From the cell containing the given text, extract its center point as [X, Y] coordinate. 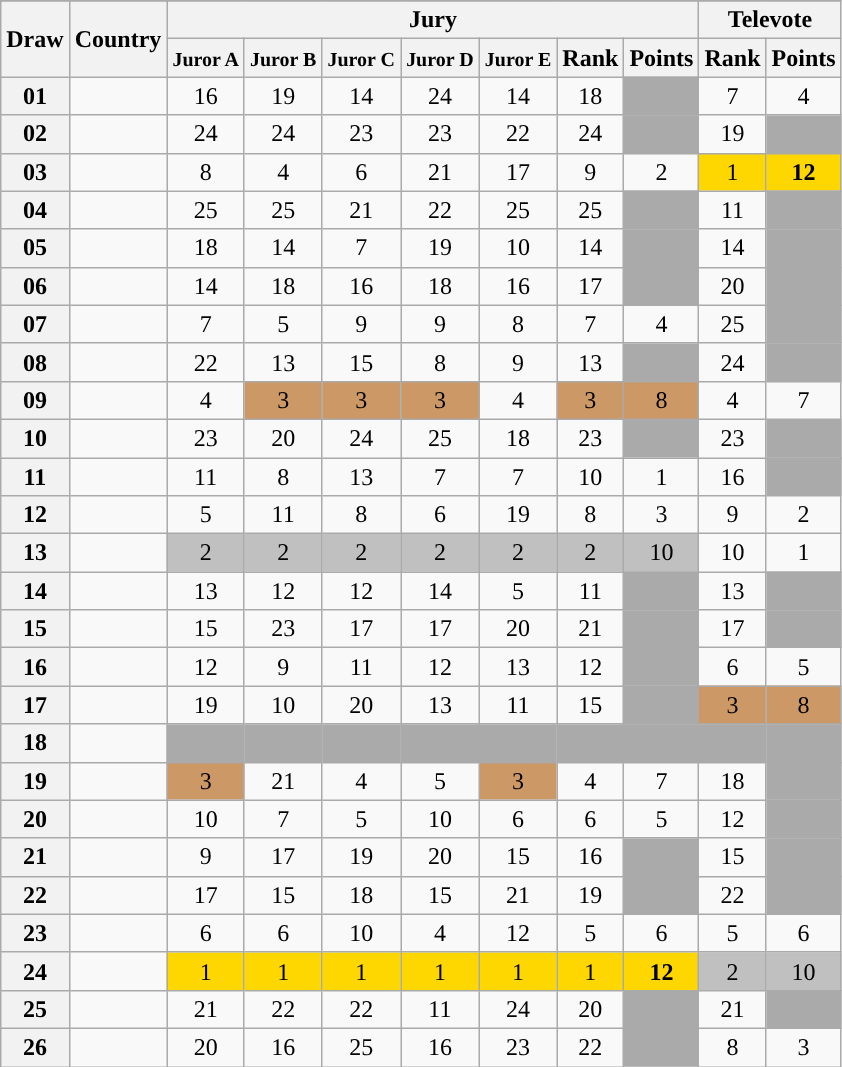
Country [118, 39]
Juror D [440, 58]
08 [35, 362]
09 [35, 400]
Juror C [362, 58]
03 [35, 172]
01 [35, 96]
04 [35, 210]
Juror A [206, 58]
Juror B [283, 58]
02 [35, 134]
Juror E [518, 58]
Televote [770, 20]
07 [35, 324]
05 [35, 248]
Draw [35, 39]
Jury [433, 20]
26 [35, 1047]
06 [35, 286]
